Return the [X, Y] coordinate for the center point of the cell that contains the specified text.  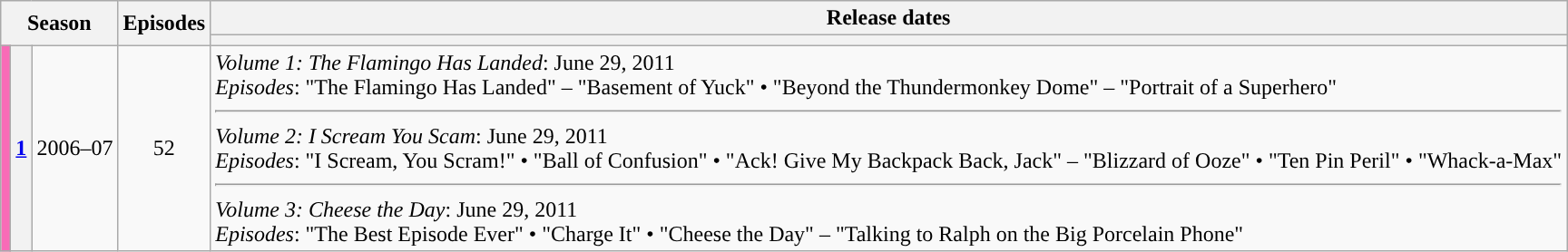
2006–07 [74, 149]
1 [22, 149]
Release dates [889, 18]
Episodes [164, 24]
Season [60, 24]
52 [164, 149]
